Scan for the cell matching the given text and deliver its (x, y) coordinate at center. 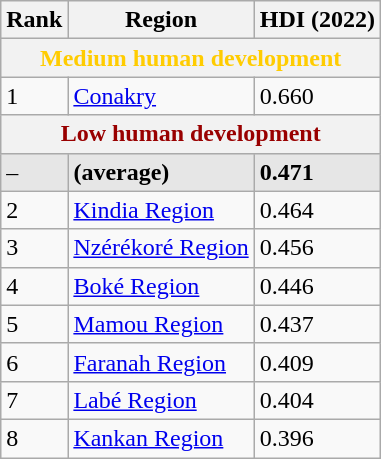
0.660 (317, 96)
Rank (34, 20)
0.437 (317, 324)
3 (34, 248)
Labé Region (161, 400)
– (34, 172)
0.446 (317, 286)
6 (34, 362)
0.464 (317, 210)
0.396 (317, 438)
5 (34, 324)
0.456 (317, 248)
Mamou Region (161, 324)
7 (34, 400)
0.471 (317, 172)
Kankan Region (161, 438)
Low human development (191, 134)
Nzérékoré Region (161, 248)
Medium human development (191, 58)
Region (161, 20)
1 (34, 96)
4 (34, 286)
0.404 (317, 400)
HDI (2022) (317, 20)
Faranah Region (161, 362)
2 (34, 210)
Boké Region (161, 286)
8 (34, 438)
0.409 (317, 362)
(average) (161, 172)
Conakry (161, 96)
Kindia Region (161, 210)
